Detect which cell encompasses the target text, then output its [X, Y] center coordinate. 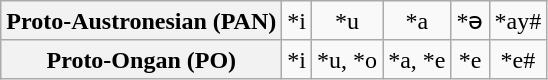
*a, *e [417, 59]
*ə [470, 21]
*e [470, 59]
*u, *o [348, 59]
*a [417, 21]
*e# [518, 59]
Proto-Austronesian (PAN) [142, 21]
*u [348, 21]
*ay# [518, 21]
Proto-Ongan (PO) [142, 59]
